Return the [X, Y] coordinate for the center point of the cell that contains the specified text.  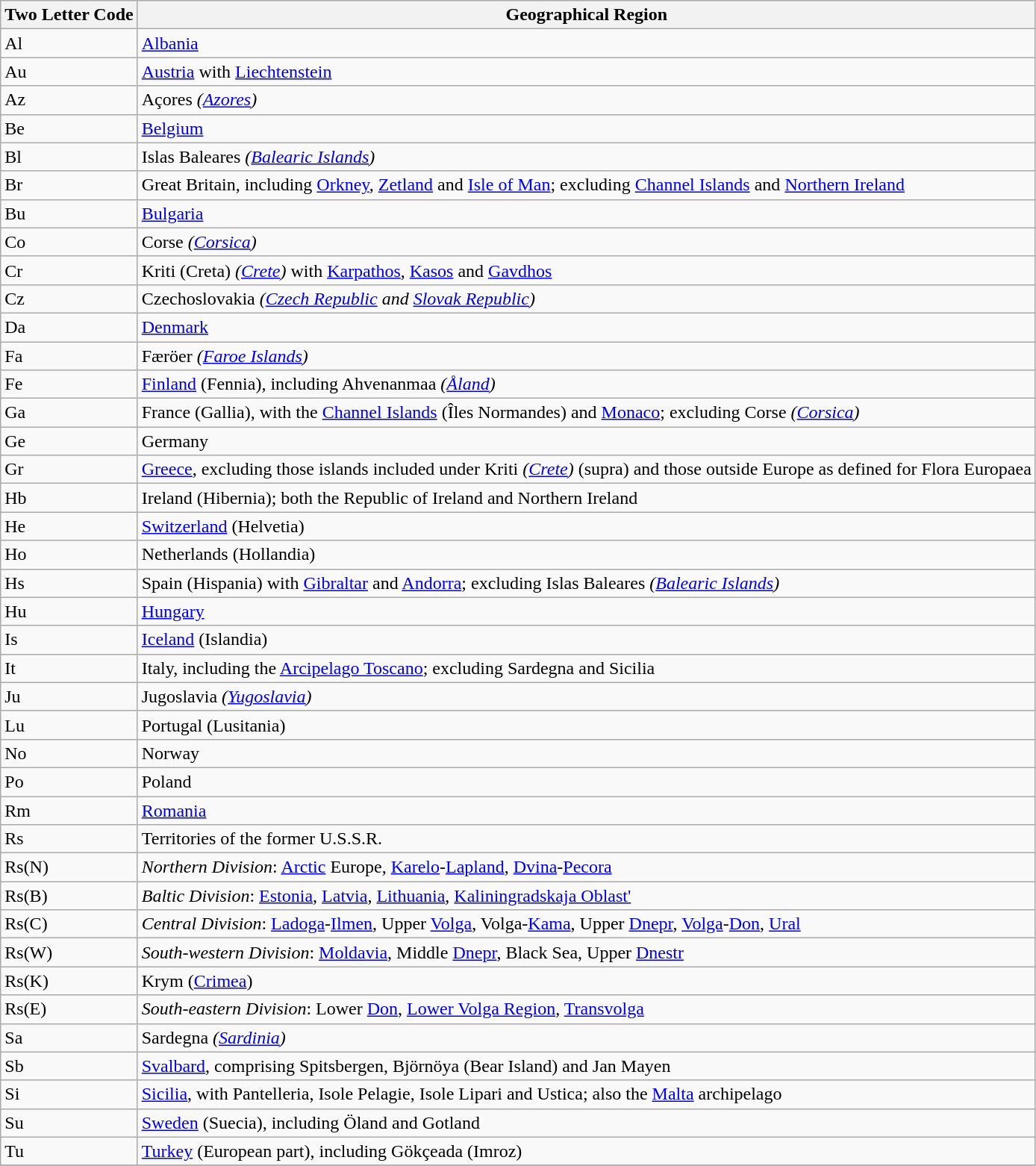
South-western Division: Moldavia, Middle Dnepr, Black Sea, Upper Dnestr [587, 953]
Netherlands (Hollandia) [587, 555]
Iceland (Islandia) [587, 640]
Bl [69, 157]
Hu [69, 611]
Cr [69, 270]
Al [69, 43]
Ju [69, 696]
Ga [69, 413]
Sardegna (Sardinia) [587, 1038]
Sicilia, with Pantelleria, Isole Pelagie, Isole Lipari and Ustica; also the Malta archipelago [587, 1094]
Açores (Azores) [587, 100]
Albania [587, 43]
Si [69, 1094]
Rs(C) [69, 924]
Belgium [587, 128]
Great Britain, including Orkney, Zetland and Isle of Man; excluding Channel Islands and Northern Ireland [587, 185]
Czechoslovakia (Czech Republic and Slovak Republic) [587, 299]
Italy, including the Arcipelago Toscano; excluding Sardegna and Sicilia [587, 668]
Sb [69, 1066]
Geographical Region [587, 15]
Spain (Hispania) with Gibraltar and Andorra; excluding Islas Baleares (Balearic Islands) [587, 583]
Northern Division: Arctic Europe, Karelo-Lapland, Dvina-Pecora [587, 867]
Ireland (Hibernia); both the Republic of Ireland and Northern Ireland [587, 498]
Sweden (Suecia), including Öland and Gotland [587, 1123]
Po [69, 782]
Baltic Division: Estonia, Latvia, Lithuania, Kaliningradskaja Oblast' [587, 896]
Bu [69, 213]
Svalbard, comprising Spitsbergen, Björnöya (Bear Island) and Jan Mayen [587, 1066]
Da [69, 327]
Kriti (Creta) (Crete) with Karpathos, Kasos and Gavdhos [587, 270]
Is [69, 640]
Cz [69, 299]
Rs(E) [69, 1009]
Be [69, 128]
Greece, excluding those islands included under Kriti (Crete) (supra) and those outside Europe as defined for Flora Europaea [587, 470]
Tu [69, 1151]
Rs(W) [69, 953]
Bulgaria [587, 213]
Krym (Crimea) [587, 981]
Rs(N) [69, 867]
Austria with Liechtenstein [587, 72]
Islas Baleares (Balearic Islands) [587, 157]
Færöer (Faroe Islands) [587, 356]
Romania [587, 810]
Denmark [587, 327]
Fa [69, 356]
No [69, 753]
It [69, 668]
South-eastern Division: Lower Don, Lower Volga Region, Transvolga [587, 1009]
Gr [69, 470]
Hb [69, 498]
Co [69, 242]
Finland (Fennia), including Ahvenanmaa (Åland) [587, 384]
Jugoslavia (Yugoslavia) [587, 696]
Rs(K) [69, 981]
Fe [69, 384]
Sa [69, 1038]
Rs(B) [69, 896]
Switzerland (Helvetia) [587, 526]
Germany [587, 441]
Territories of the former U.S.S.R. [587, 839]
Ge [69, 441]
Rs [69, 839]
Hs [69, 583]
Su [69, 1123]
He [69, 526]
Corse (Corsica) [587, 242]
Au [69, 72]
Az [69, 100]
Ho [69, 555]
Lu [69, 725]
Norway [587, 753]
Portugal (Lusitania) [587, 725]
Central Division: Ladoga-Ilmen, Upper Volga, Volga-Kama, Upper Dnepr, Volga-Don, Ural [587, 924]
Br [69, 185]
Turkey (European part), including Gökçeada (Imroz) [587, 1151]
Poland [587, 782]
Two Letter Code [69, 15]
France (Gallia), with the Channel Islands (Îles Normandes) and Monaco; excluding Corse (Corsica) [587, 413]
Rm [69, 810]
Hungary [587, 611]
